Scan for the cell matching the given text and deliver its (X, Y) coordinate at center. 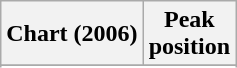
Chart (2006) (72, 34)
Peakposition (189, 34)
